For the text-containing cell, return its midpoint in [X, Y] coordinate format. 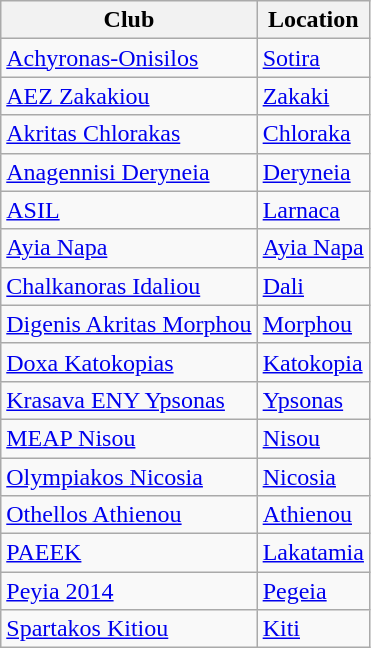
ASIL [129, 210]
Deryneia [313, 172]
Peyia 2014 [129, 591]
Nisou [313, 438]
Chalkanoras Idaliou [129, 286]
Kiti [313, 629]
Sotira [313, 58]
MEAP Nisou [129, 438]
Club [129, 20]
Location [313, 20]
Spartakos Kitiou [129, 629]
Akritas Chlorakas [129, 134]
AEZ Zakakiou [129, 96]
Othellos Athienou [129, 515]
Lakatamia [313, 553]
Nicosia [313, 477]
PAEEK [129, 553]
Larnaca [313, 210]
Zakaki [313, 96]
Digenis Akritas Morphou [129, 324]
Morphou [313, 324]
Achyronas-Onisilos [129, 58]
Chloraka [313, 134]
Athienou [313, 515]
Doxa Katokopias [129, 362]
Pegeia [313, 591]
Dali [313, 286]
Anagennisi Deryneia [129, 172]
Krasava ENY Ypsonas [129, 400]
Ypsonas [313, 400]
Katokopia [313, 362]
Olympiakos Nicosia [129, 477]
